Capture the cell that displays the provided text and extract its (x, y) central coordinate. 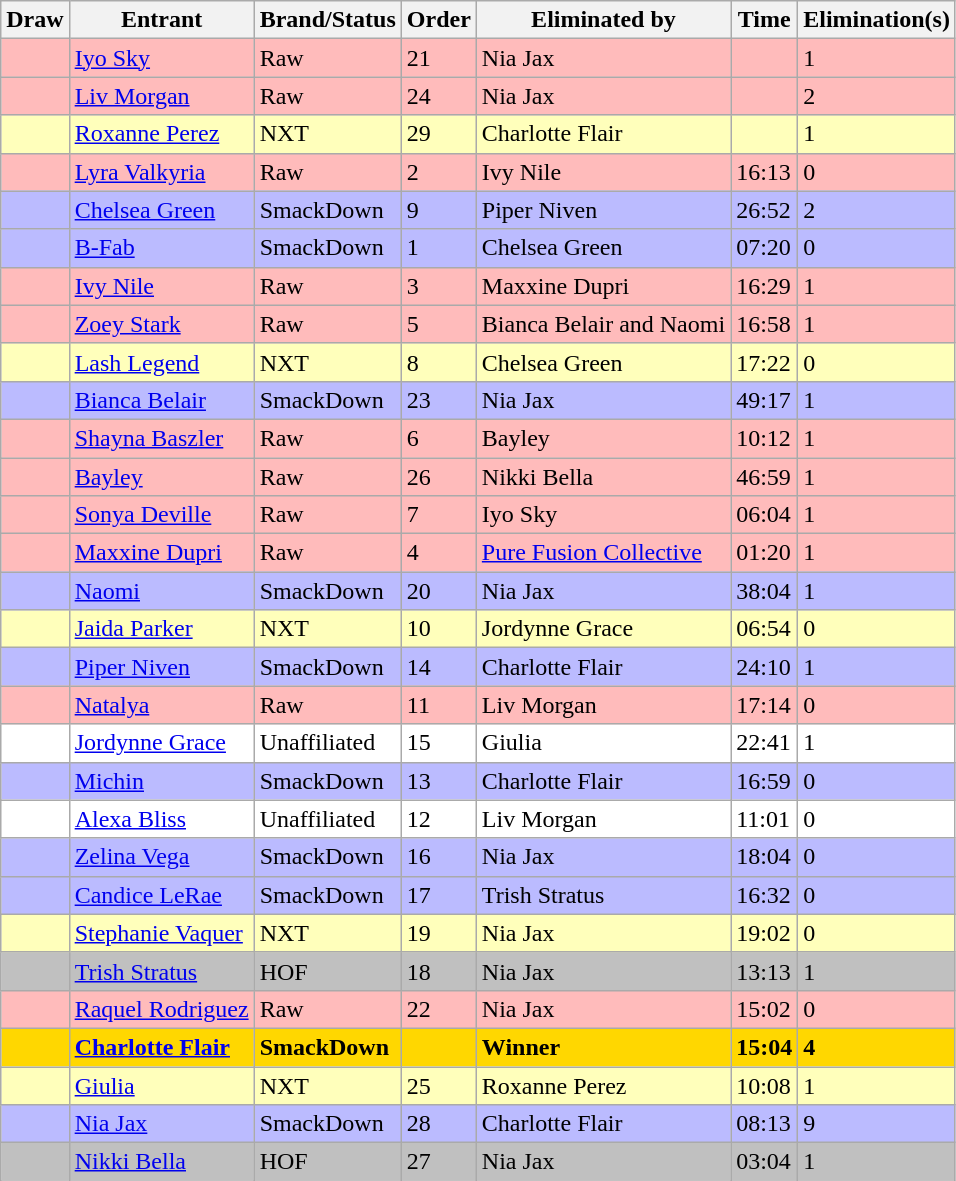
Bianca Belair (162, 400)
Shayna Baszler (162, 438)
Raquel Rodriguez (162, 1009)
11:01 (764, 819)
10:08 (764, 1085)
22 (438, 1009)
B-Fab (162, 248)
16:32 (764, 895)
20 (438, 591)
16:13 (764, 172)
Lyra Valkyria (162, 172)
13 (438, 781)
Draw (35, 20)
16 (438, 857)
28 (438, 1124)
Order (438, 20)
7 (438, 515)
06:54 (764, 629)
08:13 (764, 1124)
12 (438, 819)
16:59 (764, 781)
Michin (162, 781)
24 (438, 96)
Natalya (162, 705)
15 (438, 743)
Elimination(s) (877, 20)
Zelina Vega (162, 857)
Sonya Deville (162, 515)
17 (438, 895)
13:13 (764, 971)
26:52 (764, 210)
14 (438, 667)
Entrant (162, 20)
Pure Fusion Collective (603, 553)
16:58 (764, 324)
29 (438, 134)
25 (438, 1085)
23 (438, 400)
5 (438, 324)
22:41 (764, 743)
6 (438, 438)
01:20 (764, 553)
Time (764, 20)
10:12 (764, 438)
Eliminated by (603, 20)
18:04 (764, 857)
15:04 (764, 1047)
Zoey Stark (162, 324)
Winner (603, 1047)
24:10 (764, 667)
Brand/Status (328, 20)
11 (438, 705)
16:29 (764, 286)
Alexa Bliss (162, 819)
15:02 (764, 1009)
Lash Legend (162, 362)
49:17 (764, 400)
19 (438, 933)
27 (438, 1162)
Stephanie Vaquer (162, 933)
18 (438, 971)
10 (438, 629)
Jaida Parker (162, 629)
26 (438, 477)
Naomi (162, 591)
3 (438, 286)
21 (438, 58)
17:14 (764, 705)
06:04 (764, 515)
07:20 (764, 248)
17:22 (764, 362)
19:02 (764, 933)
8 (438, 362)
38:04 (764, 591)
Candice LeRae (162, 895)
Bianca Belair and Naomi (603, 324)
46:59 (764, 477)
03:04 (764, 1162)
